Detect which cell encompasses the target text, then output its [x, y] center coordinate. 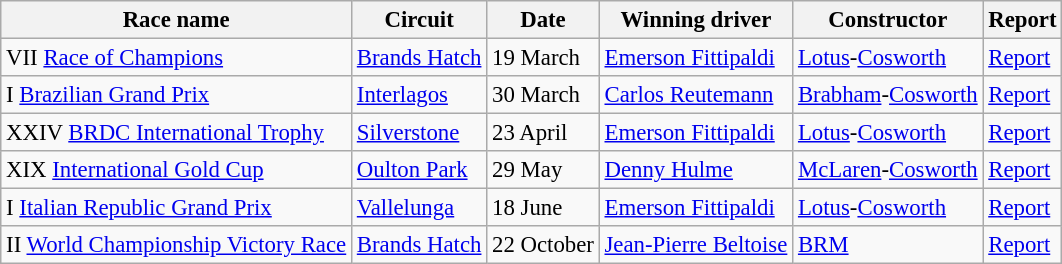
23 April [543, 133]
XXIV BRDC International Trophy [176, 133]
II World Championship Victory Race [176, 245]
VII Race of Champions [176, 58]
Oulton Park [420, 170]
Silverstone [420, 133]
Date [543, 20]
Carlos Reutemann [696, 95]
Interlagos [420, 95]
Brabham-Cosworth [888, 95]
Circuit [420, 20]
30 March [543, 95]
I Italian Republic Grand Prix [176, 208]
I Brazilian Grand Prix [176, 95]
Vallelunga [420, 208]
22 October [543, 245]
BRM [888, 245]
Jean-Pierre Beltoise [696, 245]
Denny Hulme [696, 170]
19 March [543, 58]
Race name [176, 20]
18 June [543, 208]
29 May [543, 170]
Winning driver [696, 20]
Constructor [888, 20]
McLaren-Cosworth [888, 170]
XIX International Gold Cup [176, 170]
